Identify which cell holds the provided text, then report its (x, y) central coordinate. 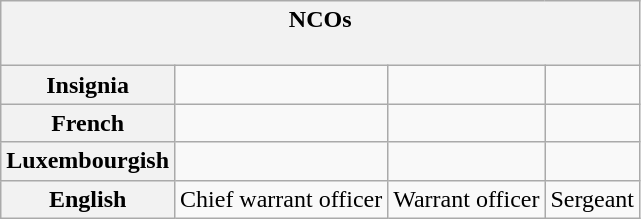
NCOs (320, 34)
English (88, 199)
Insignia (88, 85)
Sergeant (592, 199)
Chief warrant officer (282, 199)
Luxembourgish (88, 161)
French (88, 123)
Warrant officer (466, 199)
